Capture the cell that displays the provided text and extract its [x, y] central coordinate. 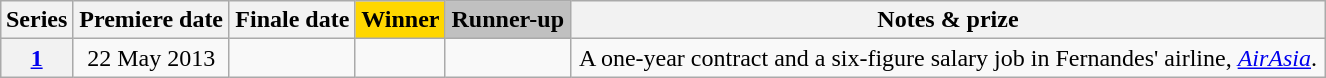
22 May 2013 [151, 58]
1 [36, 58]
A one-year contract and a six-figure salary job in Fernandes' airline, AirAsia. [948, 58]
Premiere date [151, 20]
Finale date [292, 20]
Series [36, 20]
Notes & prize [948, 20]
Winner [400, 20]
Runner-up [508, 20]
